Identify which cell holds the provided text, then report its [x, y] central coordinate. 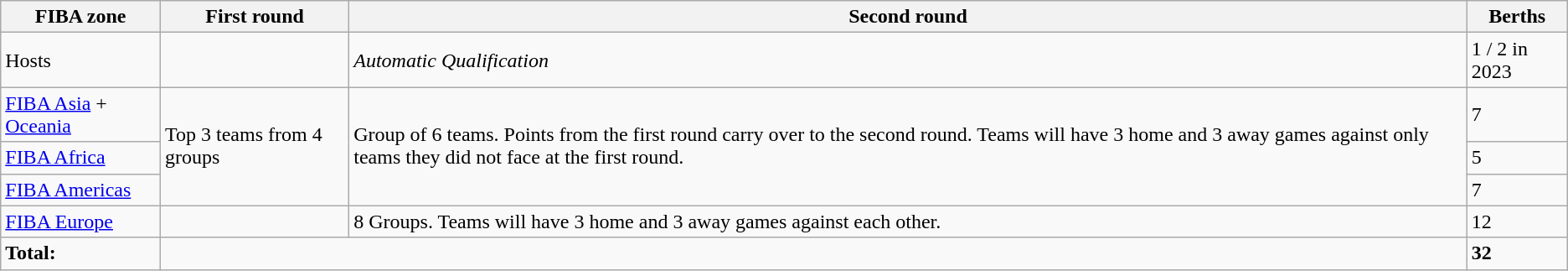
1 / 2 in 2023 [1517, 60]
8 Groups. Teams will have 3 home and 3 away games against each other. [908, 221]
Berths [1517, 17]
FIBA Africa [80, 158]
12 [1517, 221]
5 [1517, 158]
FIBA zone [80, 17]
32 [1517, 253]
First round [255, 17]
Hosts [80, 60]
Automatic Qualification [908, 60]
FIBA Europe [80, 221]
Second round [908, 17]
FIBA Americas [80, 190]
Top 3 teams from 4 groups [255, 146]
Total: [80, 253]
FIBA Asia + Oceania [80, 114]
